Capture the cell that displays the provided text and extract its (X, Y) central coordinate. 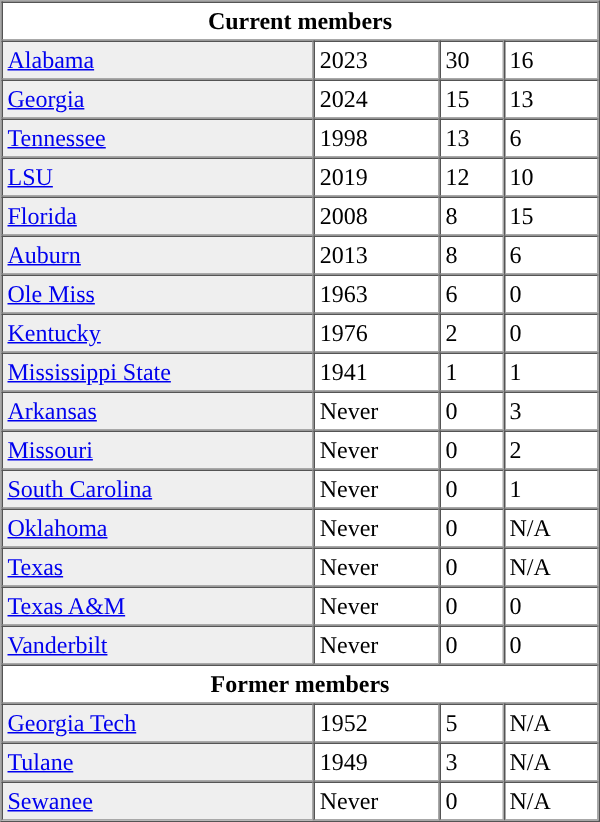
Texas (158, 568)
Vanderbilt (158, 646)
Auburn (158, 256)
Missouri (158, 450)
16 (550, 60)
Alabama (158, 60)
Sewanee (158, 802)
LSU (158, 178)
Arkansas (158, 412)
Oklahoma (158, 528)
Former members (300, 684)
2019 (377, 178)
Ole Miss (158, 294)
2008 (377, 216)
10 (550, 178)
South Carolina (158, 490)
Tennessee (158, 138)
Texas A&M (158, 606)
Georgia (158, 100)
Georgia Tech (158, 724)
1949 (377, 762)
Current members (300, 22)
1941 (377, 372)
5 (471, 724)
1952 (377, 724)
30 (471, 60)
2024 (377, 100)
Mississippi State (158, 372)
Kentucky (158, 334)
1963 (377, 294)
Florida (158, 216)
2023 (377, 60)
1998 (377, 138)
12 (471, 178)
1976 (377, 334)
2013 (377, 256)
Tulane (158, 762)
